Determine the (x, y) coordinate at the center of the cell enclosing the given text.  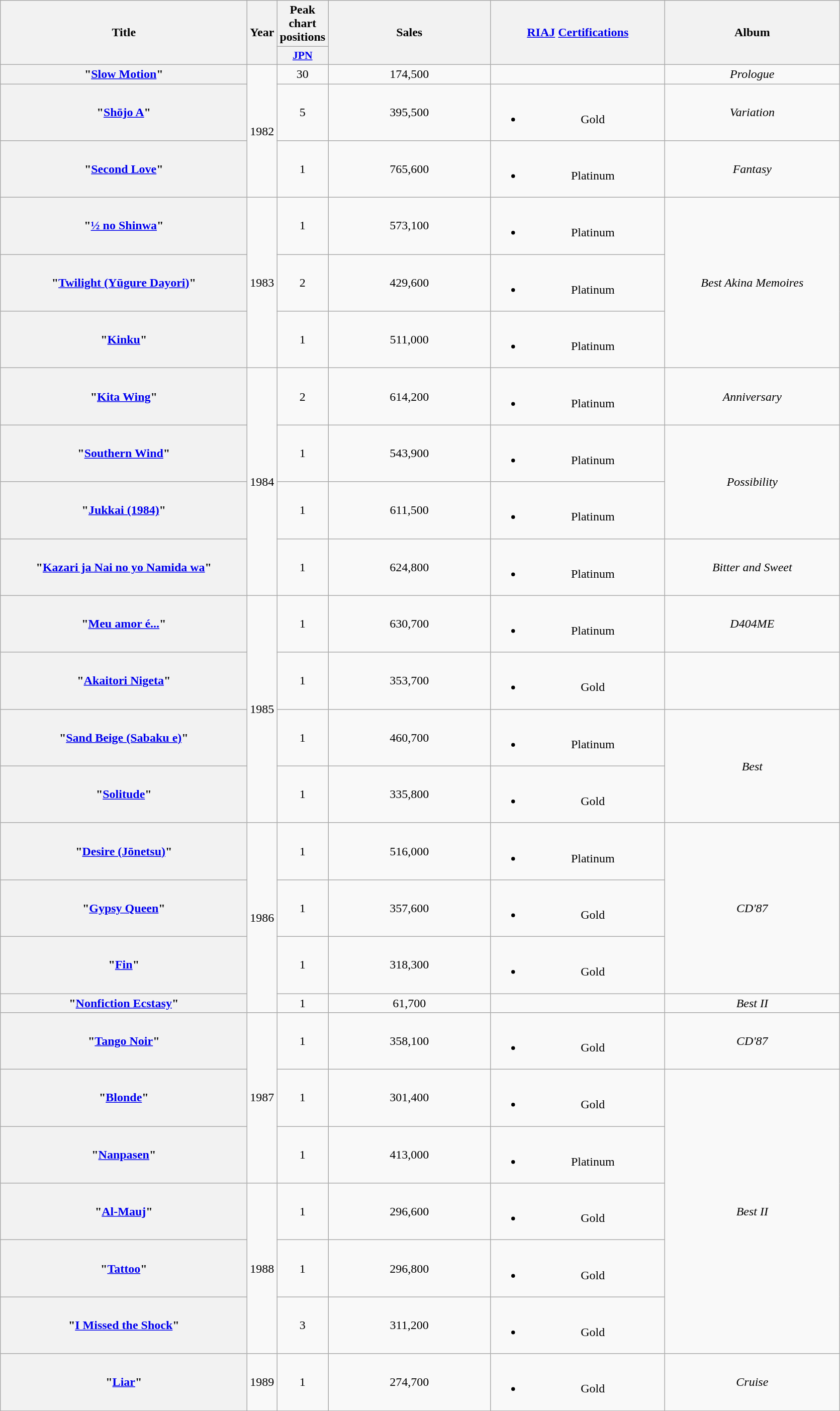
1988 (262, 1268)
Bitter and Sweet (752, 567)
"Gypsy Queen" (124, 908)
D404ME (752, 624)
Anniversary (752, 396)
Possibility (752, 482)
543,900 (409, 454)
614,200 (409, 396)
395,500 (409, 112)
3 (303, 1326)
"Al-Mauj" (124, 1212)
1986 (262, 917)
1982 (262, 131)
1987 (262, 1098)
"Solitude" (124, 795)
Best Akina Memoires (752, 283)
"Sand Beige (Sabaku e)" (124, 737)
"Second Love" (124, 169)
"½ no Shinwa" (124, 226)
Peak chart positions (303, 24)
511,000 (409, 340)
413,000 (409, 1155)
"Meu amor é..." (124, 624)
Sales (409, 33)
5 (303, 112)
Variation (752, 112)
"Tattoo" (124, 1268)
765,600 (409, 169)
630,700 (409, 624)
Fantasy (752, 169)
1989 (262, 1382)
Best (752, 766)
"Southern Wind" (124, 454)
624,800 (409, 567)
Cruise (752, 1382)
296,800 (409, 1268)
"Desire (Jōnetsu)" (124, 851)
"Kita Wing" (124, 396)
358,100 (409, 1041)
"Tango Noir" (124, 1041)
1983 (262, 283)
Title (124, 33)
274,700 (409, 1382)
296,600 (409, 1212)
460,700 (409, 737)
611,500 (409, 510)
61,700 (409, 1003)
"Twilight (Yūgure Dayori)" (124, 283)
"Slow Motion" (124, 74)
"Kinku" (124, 340)
"Blonde" (124, 1098)
318,300 (409, 964)
Album (752, 33)
174,500 (409, 74)
"I Missed the Shock" (124, 1326)
Prologue (752, 74)
"Akaitori Nigeta" (124, 681)
335,800 (409, 795)
"Nanpasen" (124, 1155)
RIAJ Certifications (578, 33)
573,100 (409, 226)
301,400 (409, 1098)
516,000 (409, 851)
353,700 (409, 681)
1984 (262, 482)
"Fin" (124, 964)
"Jukkai (1984)" (124, 510)
Year (262, 33)
30 (303, 74)
"Kazari ja Nai no yo Namida wa" (124, 567)
1985 (262, 709)
"Nonfiction Ecstasy" (124, 1003)
JPN (303, 56)
311,200 (409, 1326)
"Liar" (124, 1382)
429,600 (409, 283)
"Shōjo A" (124, 112)
357,600 (409, 908)
